Return [x, y] of the center of cell containing provided text 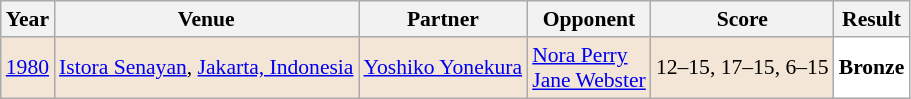
12–15, 17–15, 6–15 [742, 68]
Yoshiko Yonekura [442, 68]
Result [872, 19]
Nora Perry Jane Webster [589, 68]
Bronze [872, 68]
Partner [442, 19]
Score [742, 19]
Istora Senayan, Jakarta, Indonesia [206, 68]
Venue [206, 19]
Opponent [589, 19]
Year [28, 19]
1980 [28, 68]
